Provide the (x, y) coordinate of the cell's center where the given text is located.  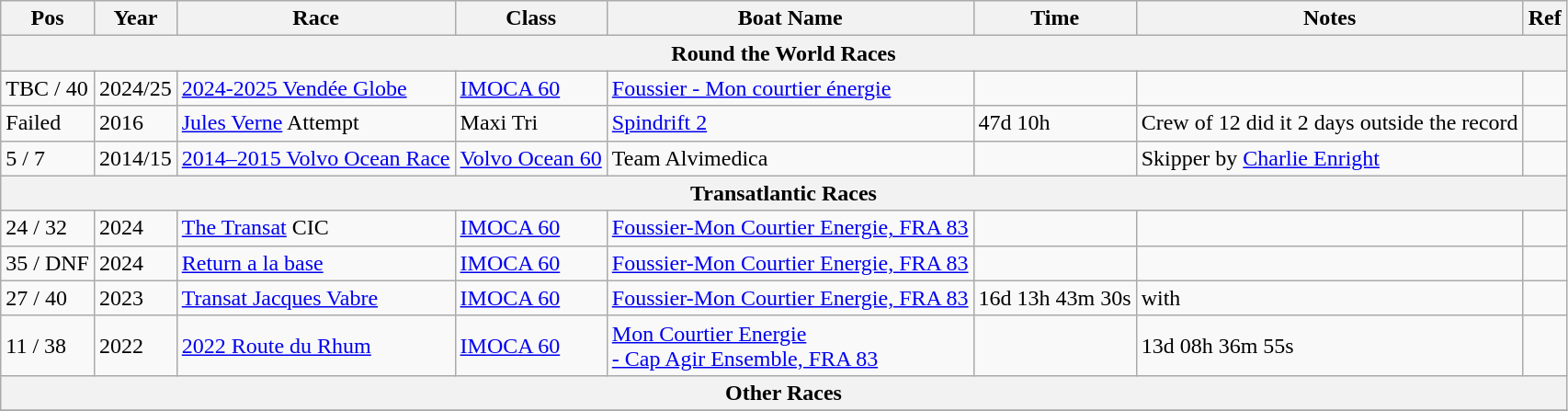
16d 13h 43m 30s (1055, 298)
Ref (1544, 18)
Jules Verne Attempt (316, 123)
47d 10h (1055, 123)
Year (135, 18)
Failed (48, 123)
Spindrift 2 (790, 123)
Skipper by Charlie Enright (1329, 158)
24 / 32 (48, 228)
Mon Courtier Energie - Cap Agir Ensemble, FRA 83 (790, 346)
Other Races (783, 393)
Foussier - Mon courtier énergie (790, 88)
Time (1055, 18)
2024-2025 Vendée Globe (316, 88)
The Transat CIC (316, 228)
Boat Name (790, 18)
2023 (135, 298)
Race (316, 18)
Volvo Ocean 60 (531, 158)
Transatlantic Races (783, 193)
2014–2015 Volvo Ocean Race (316, 158)
2014/15 (135, 158)
Pos (48, 18)
with (1329, 298)
35 / DNF (48, 263)
Transat Jacques Vabre (316, 298)
5 / 7 (48, 158)
2022 (135, 346)
TBC / 40 (48, 88)
2016 (135, 123)
Team Alvimedica (790, 158)
Notes (1329, 18)
2024/25 (135, 88)
27 / 40 (48, 298)
13d 08h 36m 55s (1329, 346)
11 / 38 (48, 346)
Return a la base (316, 263)
Maxi Tri (531, 123)
Crew of 12 did it 2 days outside the record (1329, 123)
2022 Route du Rhum (316, 346)
Class (531, 18)
Round the World Races (783, 53)
